Extract the [X, Y] coordinate from the center of the cell holding the provided text.  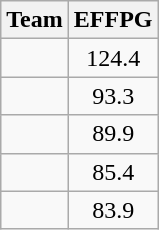
Team [35, 20]
EFFPG [113, 20]
85.4 [113, 172]
93.3 [113, 96]
124.4 [113, 58]
89.9 [113, 134]
83.9 [113, 210]
